Output the (x, y) coordinate of the center of the cell containing the given text.  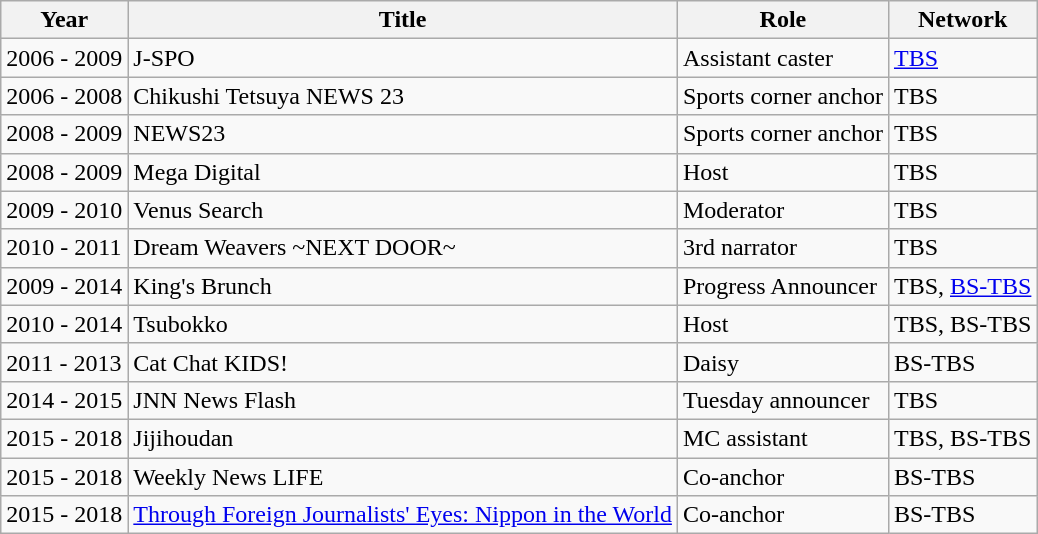
Title (403, 20)
Network (962, 20)
J-SPO (403, 58)
2010 - 2014 (64, 324)
2009 - 2014 (64, 286)
Mega Digital (403, 172)
2014 - 2015 (64, 400)
Assistant caster (782, 58)
Tuesday announcer (782, 400)
Jijihoudan (403, 438)
King's Brunch (403, 286)
Daisy (782, 362)
Dream Weavers ~NEXT DOOR~ (403, 248)
NEWS23 (403, 134)
JNN News Flash (403, 400)
2006 - 2008 (64, 96)
Chikushi Tetsuya NEWS 23 (403, 96)
Venus Search (403, 210)
Role (782, 20)
Cat Chat KIDS! (403, 362)
2009 - 2010 (64, 210)
Through Foreign Journalists' Eyes: Nippon in the World (403, 515)
MC assistant (782, 438)
Tsubokko (403, 324)
Progress Announcer (782, 286)
2010 - 2011 (64, 248)
3rd narrator (782, 248)
Weekly News LIFE (403, 477)
Year (64, 20)
2006 - 2009 (64, 58)
Moderator (782, 210)
2011 - 2013 (64, 362)
